Return (x, y) of the center of cell containing provided text 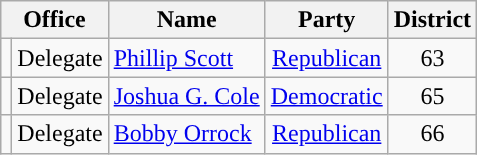
District (432, 20)
66 (432, 134)
Phillip Scott (186, 58)
65 (432, 96)
Joshua G. Cole (186, 96)
Name (186, 20)
63 (432, 58)
Office (54, 20)
Party (326, 20)
Bobby Orrock (186, 134)
Democratic (326, 96)
